Output the (x, y) coordinate of the center of the cell containing the given text.  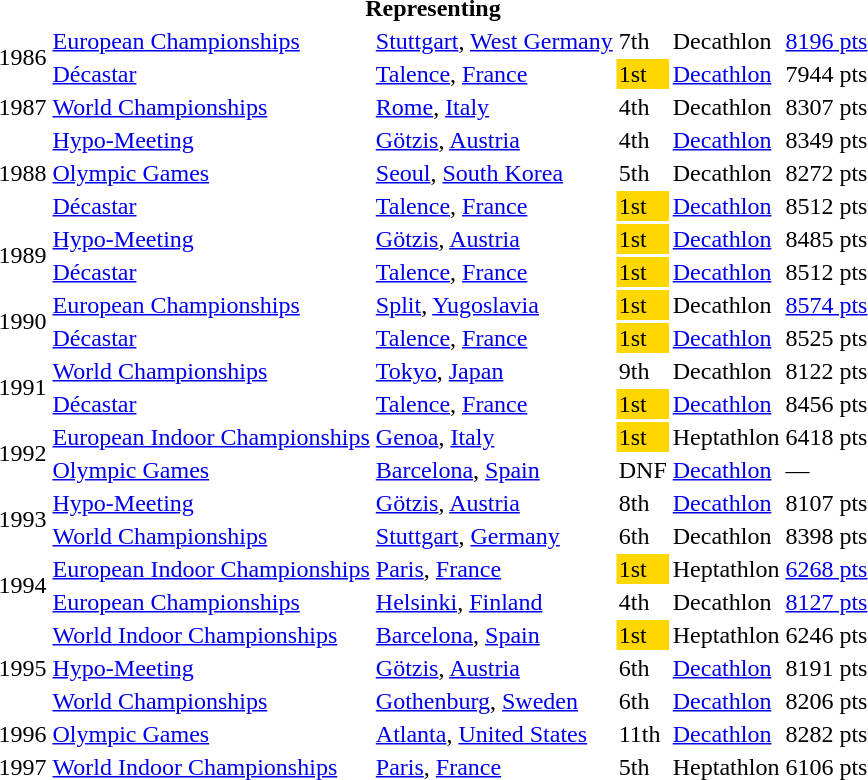
DNF (642, 470)
Rome, Italy (494, 107)
Gothenburg, Sweden (494, 701)
World Indoor Championships (211, 635)
Helsinki, Finland (494, 602)
5th (642, 173)
Seoul, South Korea (494, 173)
Split, Yugoslavia (494, 305)
Paris, France (494, 569)
Stuttgart, West Germany (494, 41)
11th (642, 734)
8th (642, 503)
9th (642, 371)
Atlanta, United States (494, 734)
Tokyo, Japan (494, 371)
Genoa, Italy (494, 437)
Stuttgart, Germany (494, 536)
7th (642, 41)
